Return [x, y] of the center of cell containing provided text 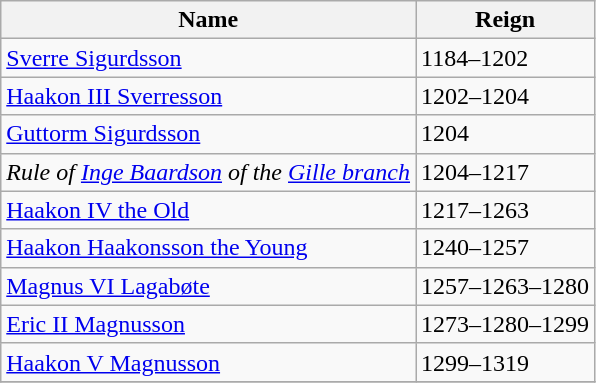
1184–1202 [506, 58]
Rule of Inge Baardson of the Gille branch [208, 172]
1204–1217 [506, 172]
Haakon Haakonsson the Young [208, 248]
Name [208, 20]
Haakon III Sverresson [208, 96]
Haakon V Magnusson [208, 362]
1273–1280–1299 [506, 324]
1299–1319 [506, 362]
1204 [506, 134]
1240–1257 [506, 248]
Magnus VI Lagabøte [208, 286]
Reign [506, 20]
Guttorm Sigurdsson [208, 134]
Haakon IV the Old [208, 210]
1202–1204 [506, 96]
Eric II Magnusson [208, 324]
1217–1263 [506, 210]
1257–1263–1280 [506, 286]
Sverre Sigurdsson [208, 58]
